Pinpoint the cell where the given text exists, returning its [X, Y] midpoint coordinate. 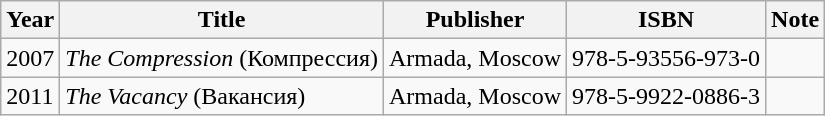
The Vacancy (Вакансия) [222, 96]
978-5-93556-973-0 [666, 58]
The Compression (Компрессия) [222, 58]
978-5-9922-0886-3 [666, 96]
2011 [30, 96]
Publisher [474, 20]
ISBN [666, 20]
2007 [30, 58]
Year [30, 20]
Note [796, 20]
Title [222, 20]
